Capture the cell that displays the provided text and extract its (x, y) central coordinate. 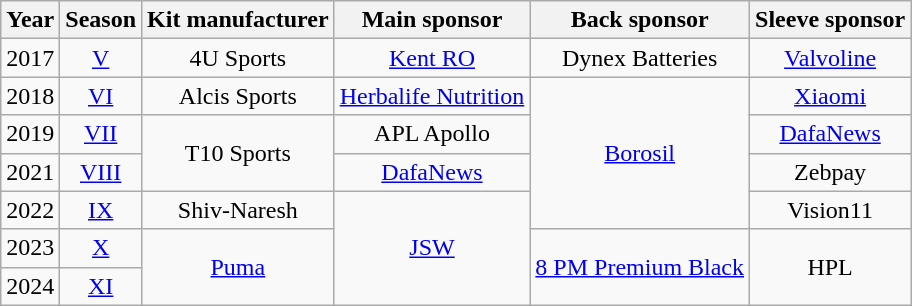
Borosil (640, 153)
Zebpay (830, 172)
XI (101, 286)
2022 (30, 210)
2021 (30, 172)
2019 (30, 134)
Year (30, 20)
Xiaomi (830, 96)
Vision11 (830, 210)
APL Apollo (432, 134)
VII (101, 134)
HPL (830, 267)
Herbalife Nutrition (432, 96)
Kit manufacturer (238, 20)
Puma (238, 267)
T10 Sports (238, 153)
2024 (30, 286)
2023 (30, 248)
VIII (101, 172)
8 PM Premium Black (640, 267)
V (101, 58)
Alcis Sports (238, 96)
Back sponsor (640, 20)
X (101, 248)
4U Sports (238, 58)
VI (101, 96)
Sleeve sponsor (830, 20)
IX (101, 210)
2018 (30, 96)
Kent RO (432, 58)
Valvoline (830, 58)
2017 (30, 58)
JSW (432, 248)
Dynex Batteries (640, 58)
Season (101, 20)
Shiv-Naresh (238, 210)
Main sponsor (432, 20)
